Extract the (x, y) coordinate from the center of the cell holding the provided text.  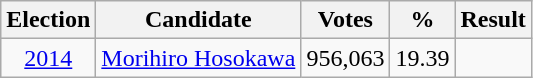
956,063 (346, 58)
2014 (48, 58)
Candidate (198, 20)
% (422, 20)
Result (493, 20)
19.39 (422, 58)
Votes (346, 20)
Morihiro Hosokawa (198, 58)
Election (48, 20)
